Return the (X, Y) coordinate for the center point of the cell that contains the specified text.  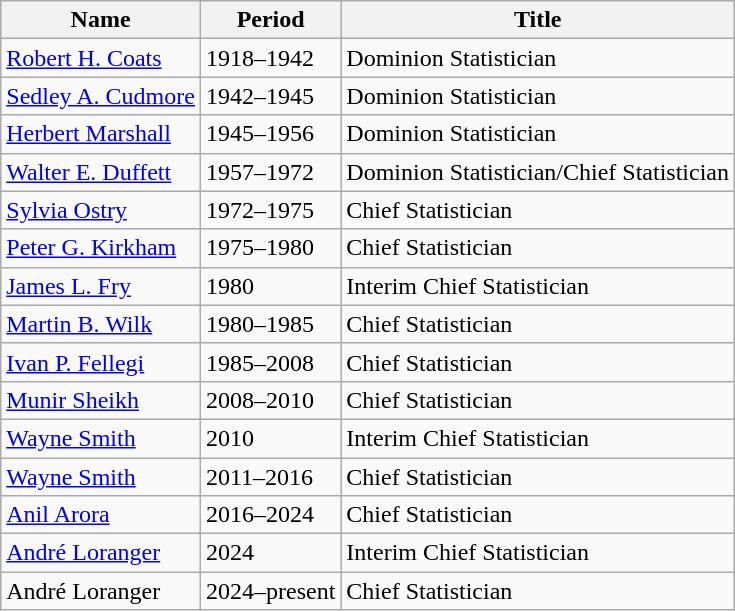
Dominion Statistician/Chief Statistician (538, 172)
Peter G. Kirkham (101, 248)
2008–2010 (270, 400)
1945–1956 (270, 134)
Robert H. Coats (101, 58)
1972–1975 (270, 210)
2011–2016 (270, 477)
Anil Arora (101, 515)
1918–1942 (270, 58)
2010 (270, 438)
2016–2024 (270, 515)
1942–1945 (270, 96)
2024–present (270, 591)
Martin B. Wilk (101, 324)
James L. Fry (101, 286)
Period (270, 20)
1980–1985 (270, 324)
Herbert Marshall (101, 134)
1957–1972 (270, 172)
Sylvia Ostry (101, 210)
Title (538, 20)
1980 (270, 286)
Name (101, 20)
Walter E. Duffett (101, 172)
Sedley A. Cudmore (101, 96)
1975–1980 (270, 248)
1985–2008 (270, 362)
Munir Sheikh (101, 400)
2024 (270, 553)
Ivan P. Fellegi (101, 362)
